Detect which cell encompasses the target text, then output its (x, y) center coordinate. 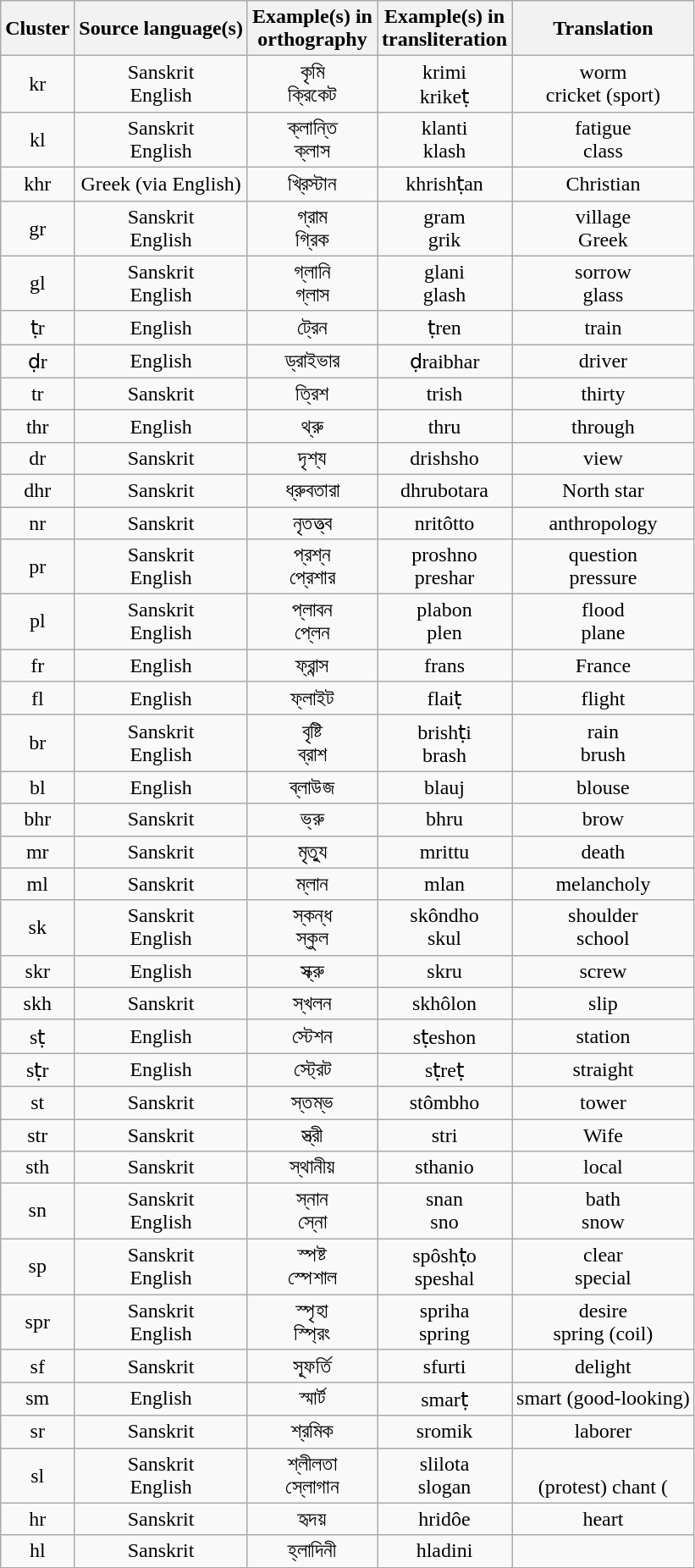
স্নানস্নো (312, 1211)
Example(s) intransliteration (445, 29)
স্খলন (312, 1003)
ḍr (37, 362)
স্ত্রী (312, 1135)
hridôe (445, 1519)
kl (37, 139)
Example(s) inorthography (312, 29)
local (604, 1168)
gramgrik (445, 229)
villageGreek (604, 229)
ṭren (445, 328)
প্লাবনপ্লেন (312, 621)
ব্লাউজ (312, 787)
khrishṭan (445, 184)
স্থানীয় (312, 1168)
trish (445, 394)
smart (good-looking) (604, 1399)
anthropology (604, 522)
wormcricket (sport) (604, 85)
thr (37, 426)
স্ফূর্তি (312, 1366)
khr (37, 184)
স্টেশন (312, 1036)
sṭ (37, 1036)
br (37, 743)
sromik (445, 1432)
ফ্লাইট (312, 698)
দৃশ্য (312, 458)
through (604, 426)
Christian (604, 184)
hl (37, 1551)
flight (604, 698)
গ্লানিগ্লাস (312, 283)
স্পৃহাস্প্রিং (312, 1322)
sk (37, 928)
mr (37, 852)
হৃদয় (312, 1519)
death (604, 852)
ধ্রুবতারা (312, 490)
blouse (604, 787)
spôshṭospeshal (445, 1267)
স্পষ্টস্পেশাল (312, 1267)
blauj (445, 787)
hr (37, 1519)
sthanio (445, 1168)
clearspecial (604, 1267)
thru (445, 426)
Wife (604, 1135)
ṭr (37, 328)
খ্রিস্টান (312, 184)
শ্রমিক (312, 1432)
rainbrush (604, 743)
(protest) chant ( (604, 1475)
view (604, 458)
heart (604, 1519)
প্রশ্নপ্রেশার (312, 567)
nr (37, 522)
slilotaslogan (445, 1475)
nritôtto (445, 522)
স্ক্রু (312, 971)
stômbho (445, 1102)
sprihaspring (445, 1322)
sp (37, 1267)
flaiṭ (445, 698)
sṭreṭ (445, 1070)
bhr (37, 820)
Cluster (37, 29)
থ্রু (312, 426)
bhru (445, 820)
klantiklash (445, 139)
pr (37, 567)
নৃতত্ত্ব (312, 522)
desirespring (coil) (604, 1322)
train (604, 328)
brow (604, 820)
ফ্রান্স (312, 665)
bathsnow (604, 1211)
হ্লাদিনী (312, 1551)
screw (604, 971)
sth (37, 1168)
kr (37, 85)
ত্রিশ (312, 394)
brishṭibrash (445, 743)
floodplane (604, 621)
sṭeshon (445, 1036)
ml (37, 884)
মৃত্যু (312, 852)
skh (37, 1003)
dr (37, 458)
station (604, 1036)
fl (37, 698)
Source language(s) (161, 29)
plabonplen (445, 621)
frans (445, 665)
skhôlon (445, 1003)
fr (37, 665)
st (37, 1102)
laborer (604, 1432)
questionpressure (604, 567)
str (37, 1135)
skr (37, 971)
sf (37, 1366)
slip (604, 1003)
স্তম্ভ (312, 1102)
ḍraibhar (445, 362)
pl (37, 621)
shoulderschool (604, 928)
North star (604, 490)
কৃমিক্রিকেট (312, 85)
tower (604, 1102)
Greek (via English) (161, 184)
fatigueclass (604, 139)
straight (604, 1070)
skôndhoskul (445, 928)
thirty (604, 394)
sm (37, 1399)
ট্রেন (312, 328)
স্কন্ধস্কুল (312, 928)
sl (37, 1475)
France (604, 665)
drishsho (445, 458)
ক্লান্তিক্লাস (312, 139)
গ্রামগ্রিক (312, 229)
sr (37, 1432)
dhr (37, 490)
gl (37, 283)
hladini (445, 1551)
sfurti (445, 1366)
proshnopreshar (445, 567)
krimikrikeṭ (445, 85)
glaniglash (445, 283)
bl (37, 787)
বৃষ্টিব্রাশ (312, 743)
Translation (604, 29)
dhrubotara (445, 490)
sorrowglass (604, 283)
sn (37, 1211)
snansno (445, 1211)
melancholy (604, 884)
ম্লান (312, 884)
stri (445, 1135)
mrittu (445, 852)
ড্রাইভার (312, 362)
স্ট্রেট (312, 1070)
স্মার্ট (312, 1399)
sṭr (37, 1070)
delight (604, 1366)
শ্লীলতাস্লোগান (312, 1475)
driver (604, 362)
skru (445, 971)
ভ্রু (312, 820)
smarṭ (445, 1399)
gr (37, 229)
tr (37, 394)
spr (37, 1322)
mlan (445, 884)
